For the text-containing cell, return its midpoint in (x, y) coordinate format. 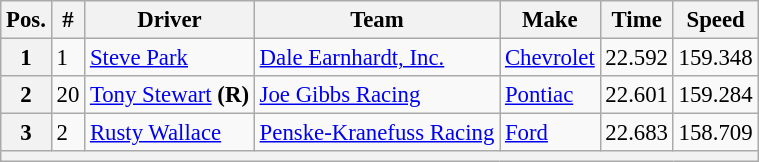
3 (26, 133)
22.683 (636, 133)
Pos. (26, 20)
# (68, 20)
Time (636, 20)
20 (68, 95)
Dale Earnhardt, Inc. (376, 58)
Rusty Wallace (170, 133)
22.592 (636, 58)
159.348 (716, 58)
Driver (170, 20)
Joe Gibbs Racing (376, 95)
Team (376, 20)
Penske-Kranefuss Racing (376, 133)
159.284 (716, 95)
Make (550, 20)
Ford (550, 133)
Tony Stewart (R) (170, 95)
158.709 (716, 133)
Steve Park (170, 58)
Chevrolet (550, 58)
Pontiac (550, 95)
22.601 (636, 95)
Speed (716, 20)
